Find where the given text appears and provide that cell's center as [X, Y] coordinate. 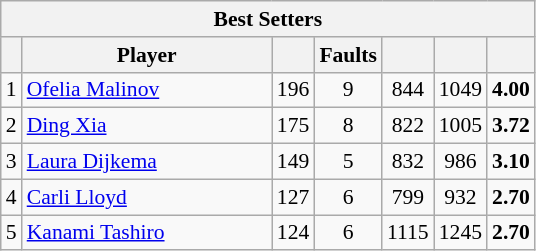
Best Setters [268, 19]
9 [348, 90]
3 [12, 162]
127 [294, 197]
4 [12, 197]
8 [348, 126]
Faults [348, 55]
1049 [460, 90]
832 [408, 162]
799 [408, 197]
822 [408, 126]
Ofelia Malinov [147, 90]
1115 [408, 233]
Laura Dijkema [147, 162]
Carli Lloyd [147, 197]
3.72 [511, 126]
3.10 [511, 162]
1 [12, 90]
4.00 [511, 90]
149 [294, 162]
1245 [460, 233]
Player [147, 55]
196 [294, 90]
2 [12, 126]
Ding Xia [147, 126]
1005 [460, 126]
932 [460, 197]
Kanami Tashiro [147, 233]
124 [294, 233]
844 [408, 90]
986 [460, 162]
175 [294, 126]
